For the text-containing cell, return its midpoint in (x, y) coordinate format. 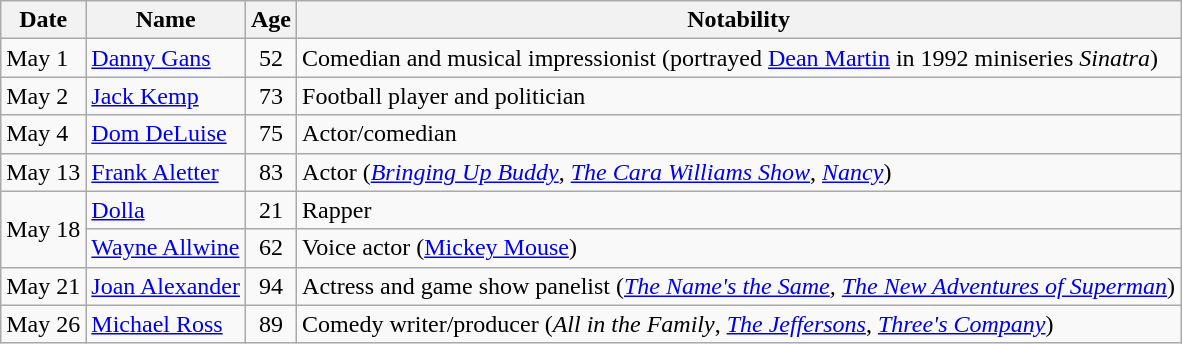
21 (270, 210)
Name (166, 20)
Dolla (166, 210)
Jack Kemp (166, 96)
Notability (739, 20)
Dom DeLuise (166, 134)
Age (270, 20)
Actress and game show panelist (The Name's the Same, The New Adventures of Superman) (739, 286)
Frank Aletter (166, 172)
Michael Ross (166, 324)
73 (270, 96)
52 (270, 58)
83 (270, 172)
Rapper (739, 210)
62 (270, 248)
Danny Gans (166, 58)
May 13 (44, 172)
Football player and politician (739, 96)
Date (44, 20)
May 18 (44, 229)
75 (270, 134)
Comedian and musical impressionist (portrayed Dean Martin in 1992 miniseries Sinatra) (739, 58)
Comedy writer/producer (All in the Family, The Jeffersons, Three's Company) (739, 324)
89 (270, 324)
Actor/comedian (739, 134)
Voice actor (Mickey Mouse) (739, 248)
Wayne Allwine (166, 248)
May 1 (44, 58)
May 2 (44, 96)
Joan Alexander (166, 286)
94 (270, 286)
Actor (Bringing Up Buddy, The Cara Williams Show, Nancy) (739, 172)
May 21 (44, 286)
May 4 (44, 134)
May 26 (44, 324)
